Provide the (X, Y) coordinate of the cell's center where the given text is located.  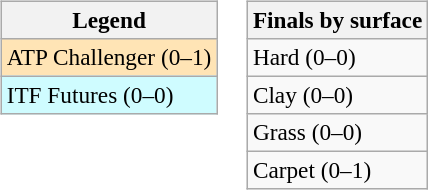
ITF Futures (0–0) (108, 95)
Grass (0–0) (337, 133)
Clay (0–0) (337, 95)
Carpet (0–1) (337, 171)
Finals by surface (337, 20)
Hard (0–0) (337, 57)
Legend (108, 20)
ATP Challenger (0–1) (108, 57)
